Capture the cell that displays the provided text and extract its (x, y) central coordinate. 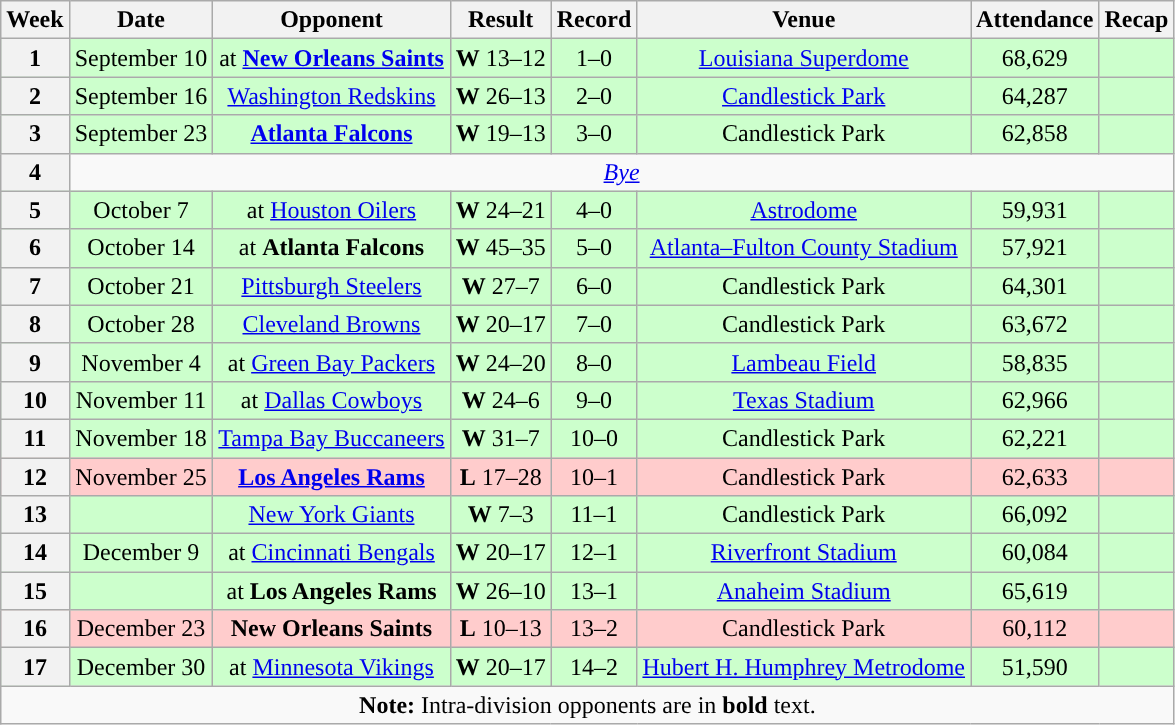
New Orleans Saints (332, 629)
W 24–6 (500, 400)
Record (594, 20)
December 30 (141, 667)
Atlanta Falcons (332, 134)
8 (35, 324)
51,590 (1035, 667)
14–2 (594, 667)
New York Giants (332, 515)
7 (35, 286)
November 4 (141, 362)
W 24–20 (500, 362)
October 14 (141, 248)
62,221 (1035, 438)
Week (35, 20)
7–0 (594, 324)
December 23 (141, 629)
11 (35, 438)
Recap (1136, 20)
13 (35, 515)
64,287 (1035, 96)
1–0 (594, 58)
Pittsburgh Steelers (332, 286)
Lambeau Field (804, 362)
Venue (804, 20)
Note: Intra-division opponents are in bold text. (588, 705)
W 26–13 (500, 96)
W 13–12 (500, 58)
12 (35, 477)
3 (35, 134)
at Minnesota Vikings (332, 667)
9–0 (594, 400)
at Dallas Cowboys (332, 400)
at Los Angeles Rams (332, 591)
65,619 (1035, 591)
Texas Stadium (804, 400)
57,921 (1035, 248)
at New Orleans Saints (332, 58)
Tampa Bay Buccaneers (332, 438)
62,858 (1035, 134)
14 (35, 553)
Los Angeles Rams (332, 477)
W 7–3 (500, 515)
Atlanta–Fulton County Stadium (804, 248)
September 23 (141, 134)
13–1 (594, 591)
Astrodome (804, 210)
L 10–13 (500, 629)
W 27–7 (500, 286)
13–2 (594, 629)
October 21 (141, 286)
Cleveland Browns (332, 324)
November 18 (141, 438)
Hubert H. Humphrey Metrodome (804, 667)
Louisiana Superdome (804, 58)
11–1 (594, 515)
W 19–13 (500, 134)
15 (35, 591)
W 31–7 (500, 438)
W 45–35 (500, 248)
September 16 (141, 96)
November 25 (141, 477)
December 9 (141, 553)
58,835 (1035, 362)
6–0 (594, 286)
60,084 (1035, 553)
3–0 (594, 134)
16 (35, 629)
Date (141, 20)
Riverfront Stadium (804, 553)
62,633 (1035, 477)
4 (35, 172)
October 28 (141, 324)
9 (35, 362)
5–0 (594, 248)
1 (35, 58)
Bye (622, 172)
17 (35, 667)
63,672 (1035, 324)
W 26–10 (500, 591)
Result (500, 20)
6 (35, 248)
September 10 (141, 58)
at Atlanta Falcons (332, 248)
Anaheim Stadium (804, 591)
10–1 (594, 477)
66,092 (1035, 515)
2–0 (594, 96)
L 17–28 (500, 477)
October 7 (141, 210)
8–0 (594, 362)
59,931 (1035, 210)
68,629 (1035, 58)
12–1 (594, 553)
62,966 (1035, 400)
Opponent (332, 20)
at Cincinnati Bengals (332, 553)
November 11 (141, 400)
at Houston Oilers (332, 210)
60,112 (1035, 629)
2 (35, 96)
Attendance (1035, 20)
10–0 (594, 438)
5 (35, 210)
W 24–21 (500, 210)
at Green Bay Packers (332, 362)
Washington Redskins (332, 96)
10 (35, 400)
4–0 (594, 210)
64,301 (1035, 286)
